Detect which cell encompasses the target text, then output its (x, y) center coordinate. 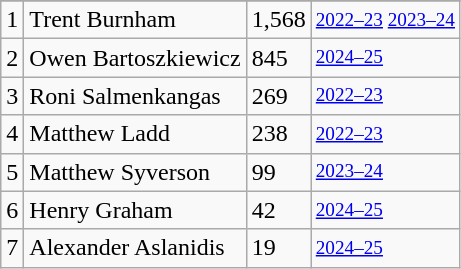
Matthew Syverson (135, 172)
99 (278, 172)
1,568 (278, 20)
Trent Burnham (135, 20)
2022–23 2023–24 (385, 20)
1 (12, 20)
Henry Graham (135, 210)
7 (12, 248)
Owen Bartoszkiewicz (135, 58)
845 (278, 58)
3 (12, 96)
Alexander Aslanidis (135, 248)
269 (278, 96)
19 (278, 248)
Roni Salmenkangas (135, 96)
5 (12, 172)
6 (12, 210)
238 (278, 134)
4 (12, 134)
Matthew Ladd (135, 134)
2023–24 (385, 172)
2 (12, 58)
42 (278, 210)
